Find where the given text appears and provide that cell's center as [X, Y] coordinate. 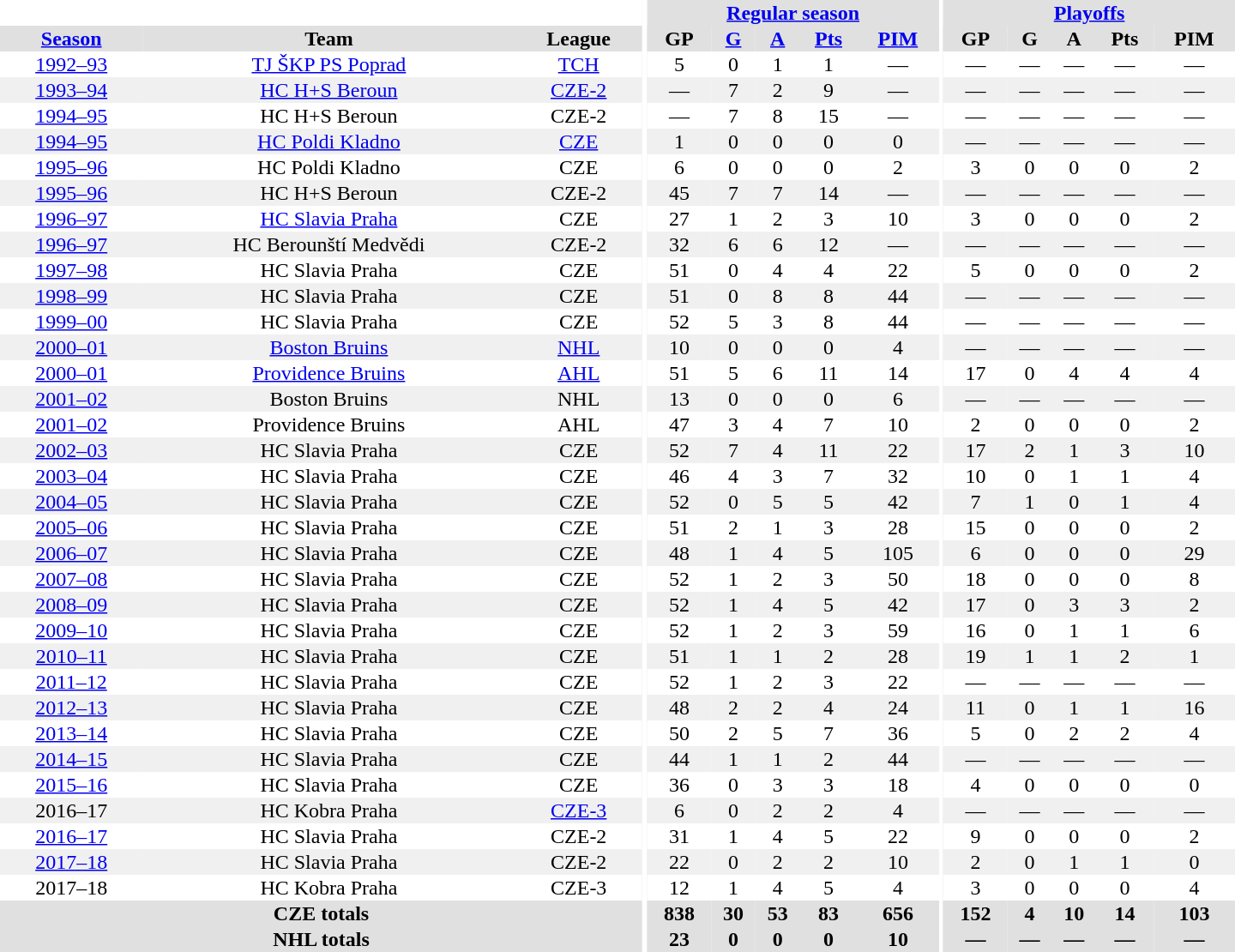
Playoffs [1089, 13]
CZE totals [321, 913]
2008–09 [71, 605]
838 [679, 913]
NHL totals [321, 939]
2013–14 [71, 733]
13 [679, 399]
47 [679, 425]
103 [1194, 913]
45 [679, 193]
152 [976, 913]
2004–05 [71, 502]
46 [679, 476]
1997–98 [71, 270]
TCH [578, 64]
2005–06 [71, 527]
30 [733, 913]
2006–07 [71, 553]
1993–94 [71, 90]
2011–12 [71, 682]
53 [778, 913]
Season [71, 39]
59 [897, 630]
29 [1194, 553]
1992–93 [71, 64]
2003–04 [71, 476]
2014–15 [71, 759]
1999–00 [71, 322]
League [578, 39]
83 [828, 913]
2015–16 [71, 785]
1998–99 [71, 296]
2012–13 [71, 708]
Team [328, 39]
24 [897, 708]
2007–08 [71, 579]
19 [976, 656]
27 [679, 219]
Regular season [793, 13]
31 [679, 836]
2009–10 [71, 630]
23 [679, 939]
2010–11 [71, 656]
656 [897, 913]
2002–03 [71, 450]
105 [897, 553]
TJ ŠKP PS Poprad [328, 64]
HC Berounští Medvědi [328, 244]
